Search for the cell housing the specified text and yield its (x, y) center coordinate. 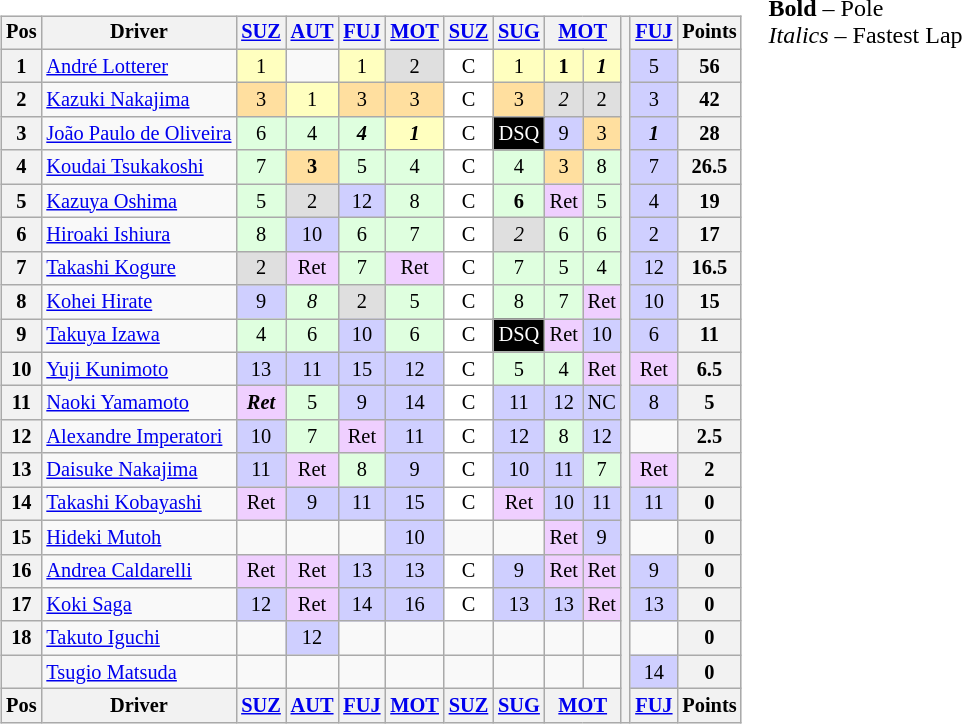
16.5 (709, 268)
João Paulo de Oliveira (138, 134)
Tsugio Matsuda (138, 672)
42 (709, 100)
Andrea Caldarelli (138, 571)
Daisuke Nakajima (138, 470)
Takuto Iguchi (138, 638)
Takashi Kobayashi (138, 504)
Takuya Izawa (138, 336)
Koki Saga (138, 605)
28 (709, 134)
Kazuki Nakajima (138, 100)
Alexandre Imperatori (138, 437)
Koudai Tsukakoshi (138, 167)
Naoki Yamamoto (138, 403)
6.5 (709, 369)
NC (602, 403)
Kohei Hirate (138, 302)
2.5 (709, 437)
19 (709, 201)
Takashi Kogure (138, 268)
Hiroaki Ishiura (138, 235)
André Lotterer (138, 66)
Yuji Kunimoto (138, 369)
Hideki Mutoh (138, 537)
26.5 (709, 167)
Kazuya Oshima (138, 201)
56 (709, 66)
18 (21, 638)
